Return the (x, y) coordinate for the center point of the cell that contains the specified text.  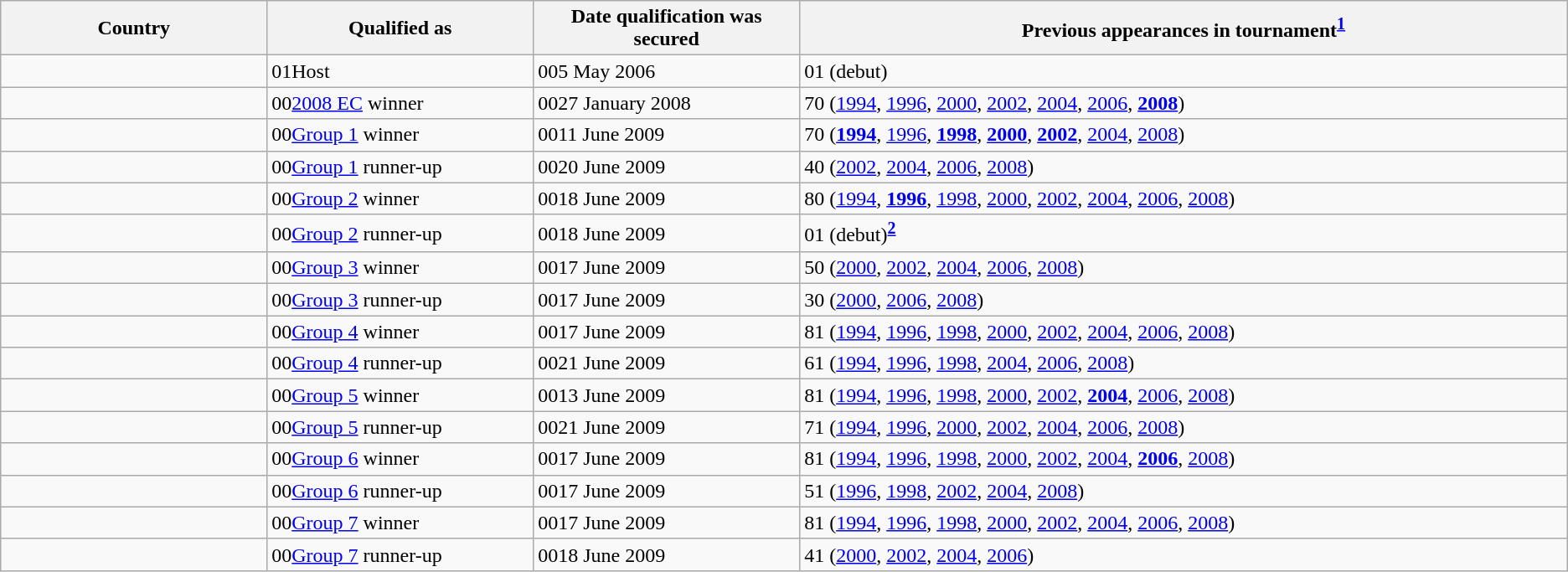
01 (debut) (1184, 71)
70 (1994, 1996, 1998, 2000, 2002, 2004, 2008) (1184, 135)
005 May 2006 (667, 71)
01 (debut)2 (1184, 233)
41 (2000, 2002, 2004, 2006) (1184, 554)
00Group 7 runner-up (400, 554)
00Group 2 winner (400, 198)
00Group 5 winner (400, 395)
61 (1994, 1996, 1998, 2004, 2006, 2008) (1184, 363)
00Group 3 runner-up (400, 300)
Country (134, 28)
00Group 1 winner (400, 135)
01Host (400, 71)
00Group 2 runner-up (400, 233)
00Group 3 winner (400, 268)
80 (1994, 1996, 1998, 2000, 2002, 2004, 2006, 2008) (1184, 198)
0013 June 2009 (667, 395)
51 (1996, 1998, 2002, 2004, 2008) (1184, 491)
00Group 5 runner-up (400, 427)
00Group 4 runner-up (400, 363)
002008 EC winner (400, 103)
0011 June 2009 (667, 135)
40 (2002, 2004, 2006, 2008) (1184, 167)
00Group 6 winner (400, 459)
00Group 4 winner (400, 332)
50 (2000, 2002, 2004, 2006, 2008) (1184, 268)
00Group 6 runner-up (400, 491)
00Group 1 runner-up (400, 167)
Qualified as (400, 28)
Previous appearances in tournament1 (1184, 28)
0020 June 2009 (667, 167)
71 (1994, 1996, 2000, 2002, 2004, 2006, 2008) (1184, 427)
0027 January 2008 (667, 103)
30 (2000, 2006, 2008) (1184, 300)
00Group 7 winner (400, 523)
70 (1994, 1996, 2000, 2002, 2004, 2006, 2008) (1184, 103)
Date qualification was secured (667, 28)
